Pinpoint the cell where the given text exists, returning its (X, Y) midpoint coordinate. 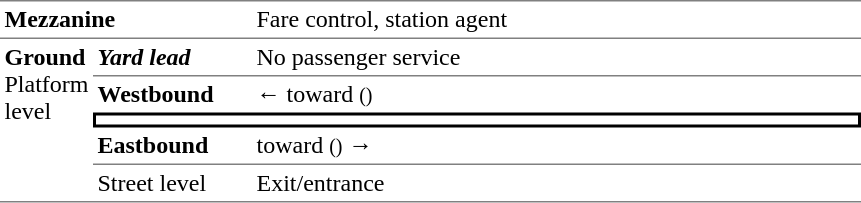
GroundPlatform level (46, 120)
Westbound (172, 94)
Eastbound (172, 147)
Fare control, station agent (556, 19)
← toward () (556, 94)
Street level (172, 184)
Mezzanine (126, 19)
Exit/entrance (556, 184)
Yard lead (172, 57)
No passenger service (556, 57)
toward () → (556, 147)
